Output the [x, y] coordinate of the center of the cell containing the given text.  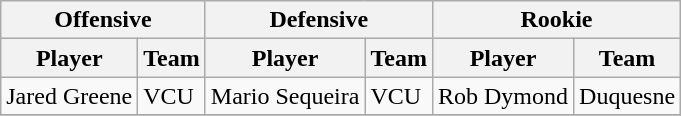
Duquesne [628, 96]
Jared Greene [70, 96]
Mario Sequeira [285, 96]
Defensive [318, 20]
Offensive [104, 20]
Rookie [556, 20]
Rob Dymond [502, 96]
